For the text-containing cell, return its midpoint in (x, y) coordinate format. 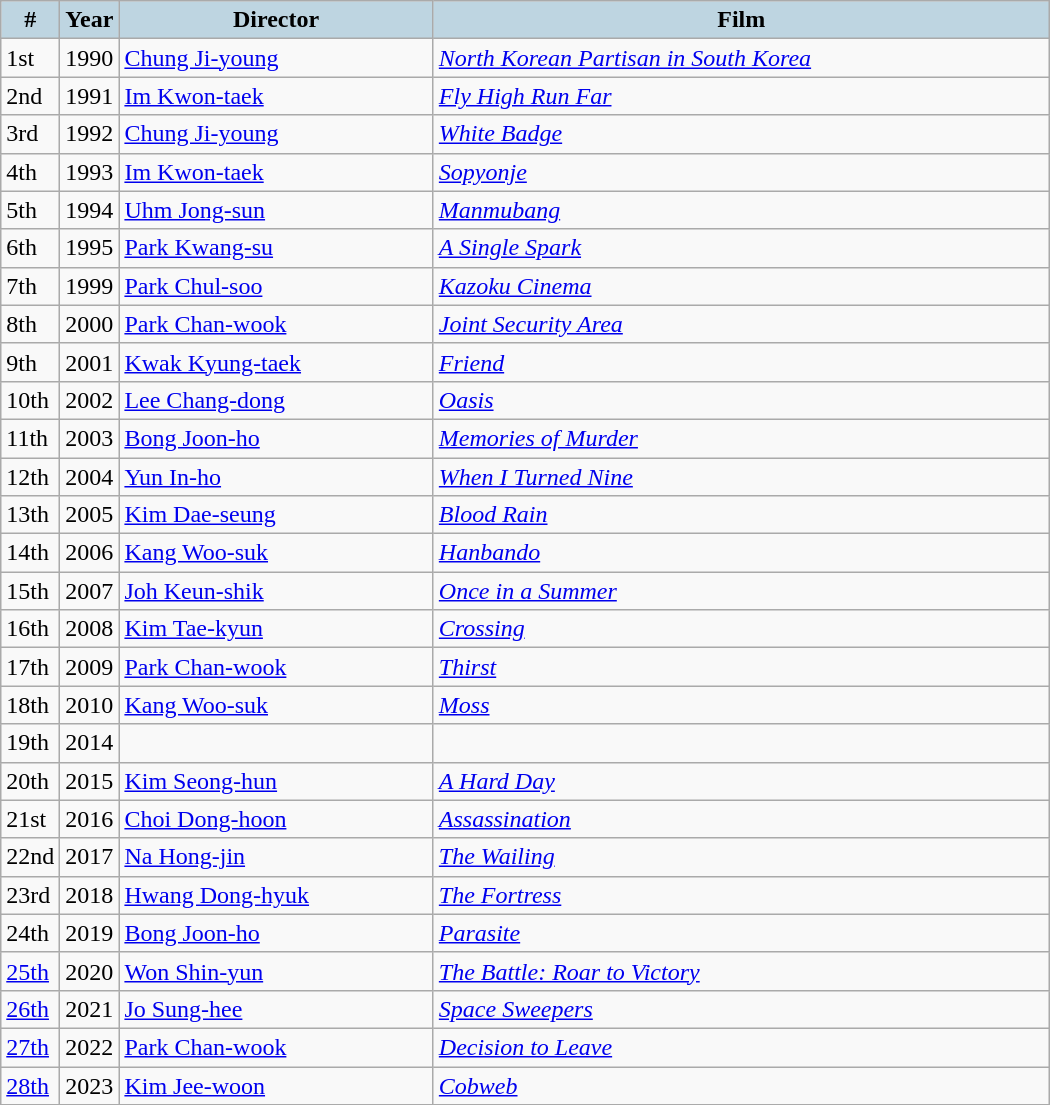
North Korean Partisan in South Korea (741, 58)
Once in a Summer (741, 591)
A Single Spark (741, 248)
1992 (90, 134)
7th (30, 286)
16th (30, 629)
2017 (90, 857)
4th (30, 172)
24th (30, 933)
2019 (90, 933)
15th (30, 591)
Jo Sung-hee (276, 1009)
The Wailing (741, 857)
1st (30, 58)
2015 (90, 781)
The Battle: Roar to Victory (741, 971)
2023 (90, 1085)
Blood Rain (741, 515)
Space Sweepers (741, 1009)
Na Hong-jin (276, 857)
6th (30, 248)
5th (30, 210)
Park Kwang-su (276, 248)
2018 (90, 895)
Fly High Run Far (741, 96)
Parasite (741, 933)
1991 (90, 96)
Memories of Murder (741, 438)
26th (30, 1009)
Sopyonje (741, 172)
3rd (30, 134)
28th (30, 1085)
White Badge (741, 134)
When I Turned Nine (741, 477)
2021 (90, 1009)
2020 (90, 971)
12th (30, 477)
2009 (90, 667)
2002 (90, 400)
Kim Seong-hun (276, 781)
Won Shin-yun (276, 971)
10th (30, 400)
20th (30, 781)
Hwang Dong-hyuk (276, 895)
Yun In-ho (276, 477)
Friend (741, 362)
Kim Dae-seung (276, 515)
Oasis (741, 400)
11th (30, 438)
Hanbando (741, 553)
The Fortress (741, 895)
2007 (90, 591)
2nd (30, 96)
Joint Security Area (741, 324)
Kim Jee-woon (276, 1085)
18th (30, 705)
27th (30, 1047)
1990 (90, 58)
1994 (90, 210)
2006 (90, 553)
Moss (741, 705)
Film (741, 20)
# (30, 20)
23rd (30, 895)
Uhm Jong-sun (276, 210)
Joh Keun-shik (276, 591)
Choi Dong-hoon (276, 819)
2003 (90, 438)
Decision to Leave (741, 1047)
Kim Tae-kyun (276, 629)
2010 (90, 705)
8th (30, 324)
25th (30, 971)
2000 (90, 324)
Park Chul-soo (276, 286)
21st (30, 819)
22nd (30, 857)
2008 (90, 629)
Manmubang (741, 210)
2001 (90, 362)
9th (30, 362)
2004 (90, 477)
1999 (90, 286)
2016 (90, 819)
Kazoku Cinema (741, 286)
13th (30, 515)
Lee Chang-dong (276, 400)
2014 (90, 743)
1995 (90, 248)
2005 (90, 515)
Assassination (741, 819)
Director (276, 20)
14th (30, 553)
A Hard Day (741, 781)
1993 (90, 172)
Year (90, 20)
17th (30, 667)
2022 (90, 1047)
Crossing (741, 629)
Kwak Kyung-taek (276, 362)
Thirst (741, 667)
Cobweb (741, 1085)
19th (30, 743)
